Detect which cell encompasses the target text, then output its (x, y) center coordinate. 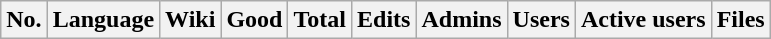
Good (254, 20)
Wiki (190, 20)
Admins (462, 20)
Active users (643, 20)
Total (320, 20)
Users (541, 20)
Files (740, 20)
Edits (384, 20)
Language (103, 20)
No. (24, 20)
